Capture the cell that displays the provided text and extract its [X, Y] central coordinate. 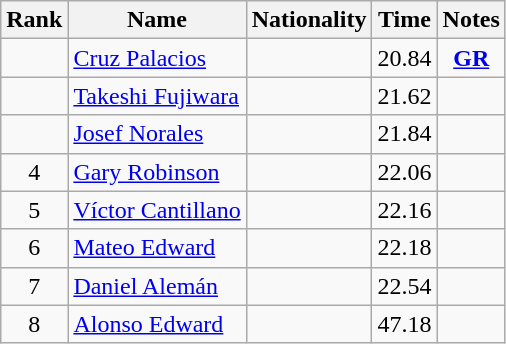
22.16 [404, 210]
5 [34, 210]
Mateo Edward [157, 248]
GR [471, 58]
Notes [471, 20]
Time [404, 20]
Rank [34, 20]
8 [34, 324]
22.06 [404, 172]
Name [157, 20]
Daniel Alemán [157, 286]
7 [34, 286]
47.18 [404, 324]
21.62 [404, 96]
Nationality [309, 20]
Josef Norales [157, 134]
Takeshi Fujiwara [157, 96]
21.84 [404, 134]
Gary Robinson [157, 172]
22.18 [404, 248]
20.84 [404, 58]
Víctor Cantillano [157, 210]
4 [34, 172]
6 [34, 248]
22.54 [404, 286]
Cruz Palacios [157, 58]
Alonso Edward [157, 324]
